Return (x, y) of the center of cell containing provided text 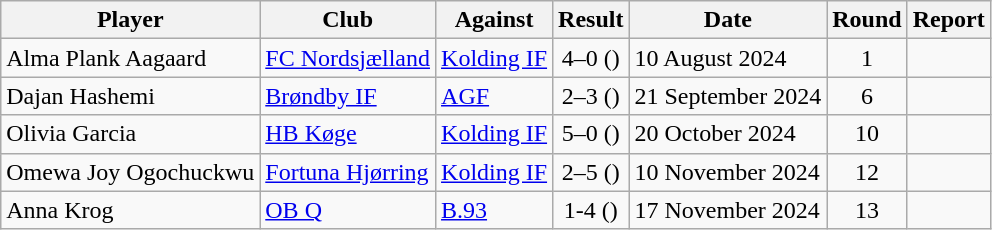
Omewa Joy Ogochuckwu (130, 172)
12 (867, 172)
FC Nordsjælland (348, 58)
Dajan Hashemi (130, 96)
HB Køge (348, 134)
Report (948, 20)
6 (867, 96)
B.93 (494, 210)
Anna Krog (130, 210)
Alma Plank Aagaard (130, 58)
Club (348, 20)
AGF (494, 96)
1-4 () (591, 210)
10 August 2024 (728, 58)
OB Q (348, 210)
4–0 () (591, 58)
2–5 () (591, 172)
Against (494, 20)
Fortuna Hjørring (348, 172)
2–3 () (591, 96)
Result (591, 20)
Date (728, 20)
13 (867, 210)
21 September 2024 (728, 96)
Player (130, 20)
10 (867, 134)
10 November 2024 (728, 172)
5–0 () (591, 134)
Olivia Garcia (130, 134)
17 November 2024 (728, 210)
20 October 2024 (728, 134)
1 (867, 58)
Round (867, 20)
Brøndby IF (348, 96)
